Return [x, y] of the center of cell containing provided text 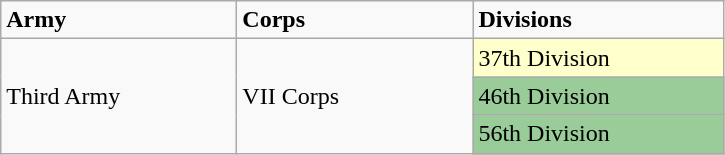
Corps [355, 20]
56th Division [598, 134]
Army [119, 20]
Divisions [598, 20]
VII Corps [355, 96]
37th Division [598, 58]
46th Division [598, 96]
Third Army [119, 96]
